Determine the (x, y) coordinate at the center of the cell enclosing the given text.  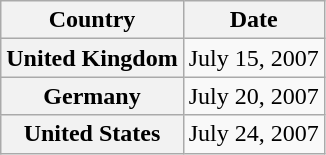
Country (92, 20)
July 20, 2007 (254, 96)
United Kingdom (92, 58)
Germany (92, 96)
United States (92, 134)
July 24, 2007 (254, 134)
July 15, 2007 (254, 58)
Date (254, 20)
